Scan for the cell matching the given text and deliver its (x, y) coordinate at center. 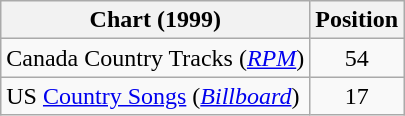
54 (357, 58)
Canada Country Tracks (RPM) (156, 58)
17 (357, 96)
US Country Songs (Billboard) (156, 96)
Position (357, 20)
Chart (1999) (156, 20)
